Capture the cell that displays the provided text and extract its (X, Y) central coordinate. 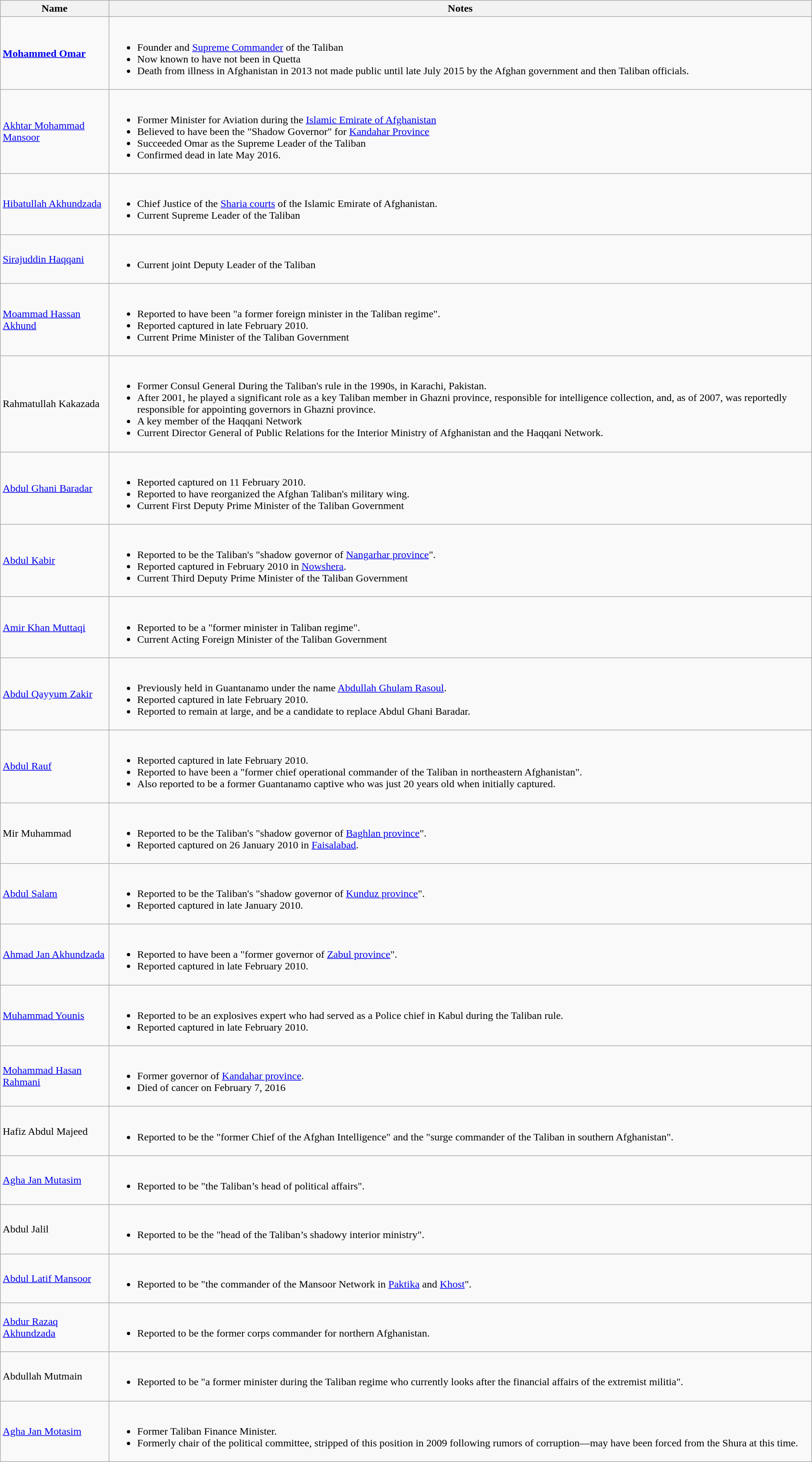
Akhtar Mohammad Mansoor (55, 131)
Notes (460, 9)
Abdul Kabir (55, 561)
Moammad Hassan Akhund (55, 319)
Chief Justice of the Sharia courts of the Islamic Emirate of Afghanistan.Current Supreme Leader of the Taliban (460, 204)
Sirajuddin Haqqani (55, 259)
Rahmatullah Kakazada (55, 404)
Mohammad Hasan Rahmani (55, 1076)
Reported to be an explosives expert who had served as a Police chief in Kabul during the Taliban rule.Reported captured in late February 2010. (460, 1015)
Reported to be "the Taliban’s head of political affairs". (460, 1180)
Reported to be the Taliban's "shadow governor of Kunduz province".Reported captured in late January 2010. (460, 894)
Name (55, 9)
Reported to have been a "former governor of Zabul province".Reported captured in late February 2010. (460, 955)
Reported to be the "head of the Taliban’s shadowy interior ministry". (460, 1229)
Abdul Rauf (55, 766)
Former governor of Kandahar province.Died of cancer on February 7, 2016 (460, 1076)
Reported to be a "former minister in Taliban regime".Current Acting Foreign Minister of the Taliban Government (460, 627)
Agha Jan Motasim (55, 1431)
Amir Khan Muttaqi (55, 627)
Abdul Ghani Baradar (55, 488)
Abdul Salam (55, 894)
Abdul Qayyum Zakir (55, 693)
Hibatullah Akhundzada (55, 204)
Muhammad Younis (55, 1015)
Abdul Jalil (55, 1229)
Current joint Deputy Leader of the Taliban (460, 259)
Reported to be the former corps commander for northern Afghanistan. (460, 1327)
Mir Muhammad (55, 833)
Reported to be the Taliban's "shadow governor of Baghlan province".Reported captured on 26 January 2010 in Faisalabad. (460, 833)
Reported to be the "former Chief of the Afghan Intelligence" and the "surge commander of the Taliban in southern Afghanistan". (460, 1131)
Ahmad Jan Akhundzada (55, 955)
Reported to be "the commander of the Mansoor Network in Paktika and Khost". (460, 1278)
Agha Jan Mutasim (55, 1180)
Mohammed Omar (55, 53)
Abdullah Mutmain (55, 1377)
Hafiz Abdul Majeed (55, 1131)
Reported to be "a former minister during the Taliban regime who currently looks after the financial affairs of the extremist militia". (460, 1377)
Abdul Latif Mansoor (55, 1278)
Abdur Razaq Akhundzada (55, 1327)
